For the text-containing cell, return its midpoint in (X, Y) coordinate format. 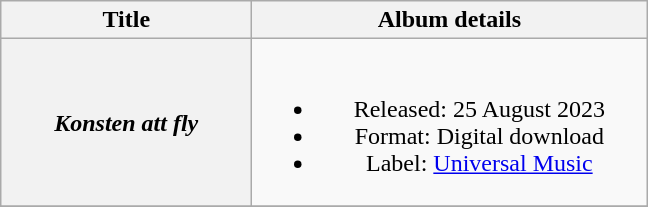
Title (126, 20)
Album details (450, 20)
Konsten att fly (126, 122)
Released: 25 August 2023Format: Digital downloadLabel: Universal Music (450, 122)
